Search for the cell housing the specified text and yield its (x, y) center coordinate. 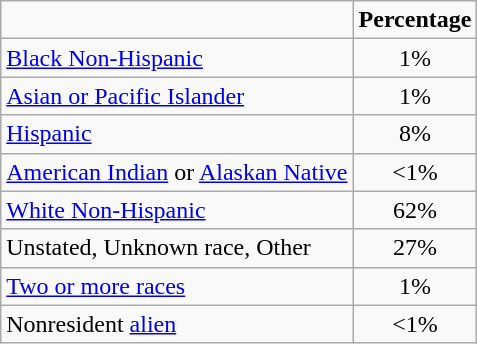
Percentage (415, 20)
Unstated, Unknown race, Other (177, 248)
White Non-Hispanic (177, 210)
Black Non-Hispanic (177, 58)
Asian or Pacific Islander (177, 96)
American Indian or Alaskan Native (177, 172)
8% (415, 134)
Nonresident alien (177, 324)
27% (415, 248)
Hispanic (177, 134)
Two or more races (177, 286)
62% (415, 210)
